From the cell containing the given text, extract its center point as (X, Y) coordinate. 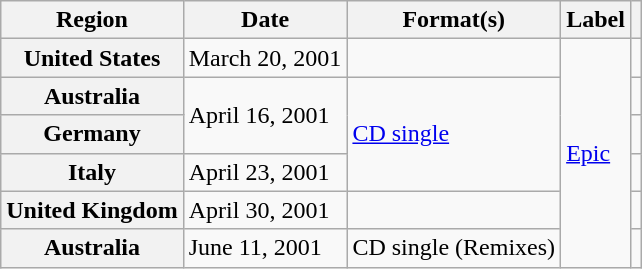
CD single (454, 134)
Region (92, 20)
Italy (92, 172)
Format(s) (454, 20)
June 11, 2001 (265, 248)
CD single (Remixes) (454, 248)
Epic (596, 153)
Label (596, 20)
April 23, 2001 (265, 172)
April 30, 2001 (265, 210)
Date (265, 20)
March 20, 2001 (265, 58)
United Kingdom (92, 210)
April 16, 2001 (265, 115)
Germany (92, 134)
United States (92, 58)
